Find where the given text appears and provide that cell's center as [x, y] coordinate. 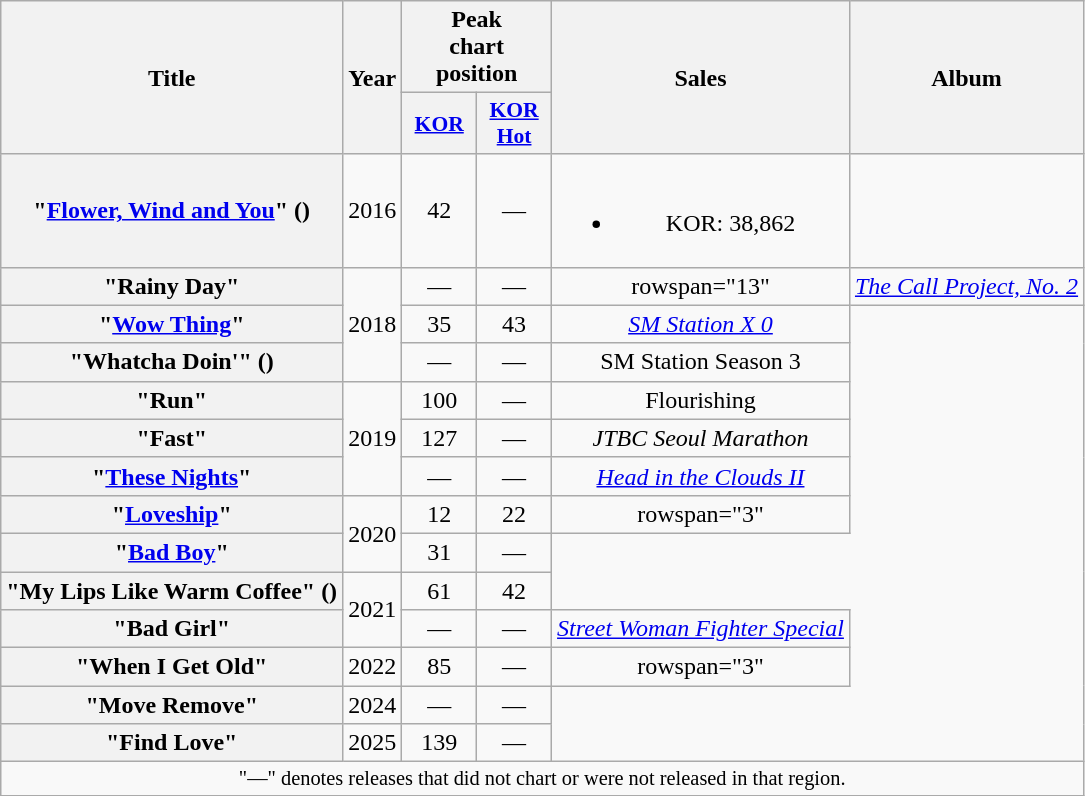
"Wow Thing" [172, 324]
Year [372, 78]
Title [172, 78]
2025 [372, 743]
Street Woman Fighter Special [701, 629]
Album [966, 78]
85 [440, 667]
12 [440, 514]
"Move Remove" [172, 705]
61 [440, 591]
"These Nights" [172, 476]
2019 [372, 438]
"Find Love" [172, 743]
139 [440, 743]
Flourishing [701, 400]
"Rainy Day" [172, 286]
"Bad Boy" [172, 552]
2021 [372, 610]
2018 [372, 324]
The Call Project, No. 2 [966, 286]
JTBC Seoul Marathon [701, 438]
22 [514, 514]
127 [440, 438]
2016 [372, 210]
Head in the Clouds II [701, 476]
31 [440, 552]
"My Lips Like Warm Coffee" () [172, 591]
SM Station X 0 [701, 324]
100 [440, 400]
"—" denotes releases that did not chart or were not released in that region. [542, 779]
KOR: 38,862 [701, 210]
"Fast" [172, 438]
Sales [701, 78]
2024 [372, 705]
"Flower, Wind and You" () [172, 210]
SM Station Season 3 [701, 362]
"Run" [172, 400]
Peakchartposition [477, 47]
KORHot [514, 124]
KOR [440, 124]
"Bad Girl" [172, 629]
"Whatcha Doin'" () [172, 362]
2022 [372, 667]
43 [514, 324]
rowspan="13" [701, 286]
35 [440, 324]
2020 [372, 533]
"When I Get Old" [172, 667]
"Loveship" [172, 514]
